Capture the cell that displays the provided text and extract its [X, Y] central coordinate. 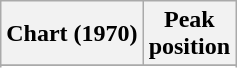
Peakposition [189, 34]
Chart (1970) [72, 34]
